Detect which cell encompasses the target text, then output its [x, y] center coordinate. 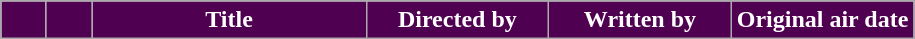
Title [229, 20]
Original air date [822, 20]
Directed by [458, 20]
Written by [640, 20]
